Locate the cell with the specified text and output its [X, Y] center coordinate. 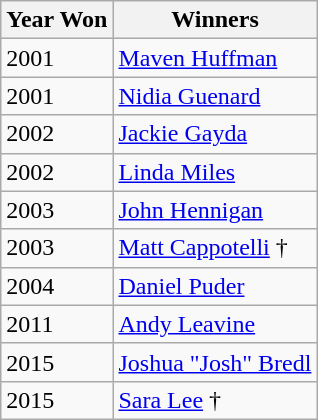
Daniel Puder [215, 286]
Winners [215, 20]
Linda Miles [215, 172]
Joshua "Josh" Bredl [215, 362]
Matt Cappotelli † [215, 248]
2011 [57, 324]
Nidia Guenard [215, 96]
Jackie Gayda [215, 134]
Sara Lee † [215, 400]
John Hennigan [215, 210]
2004 [57, 286]
Maven Huffman [215, 58]
Year Won [57, 20]
Andy Leavine [215, 324]
